Scan for the cell matching the given text and deliver its [x, y] coordinate at center. 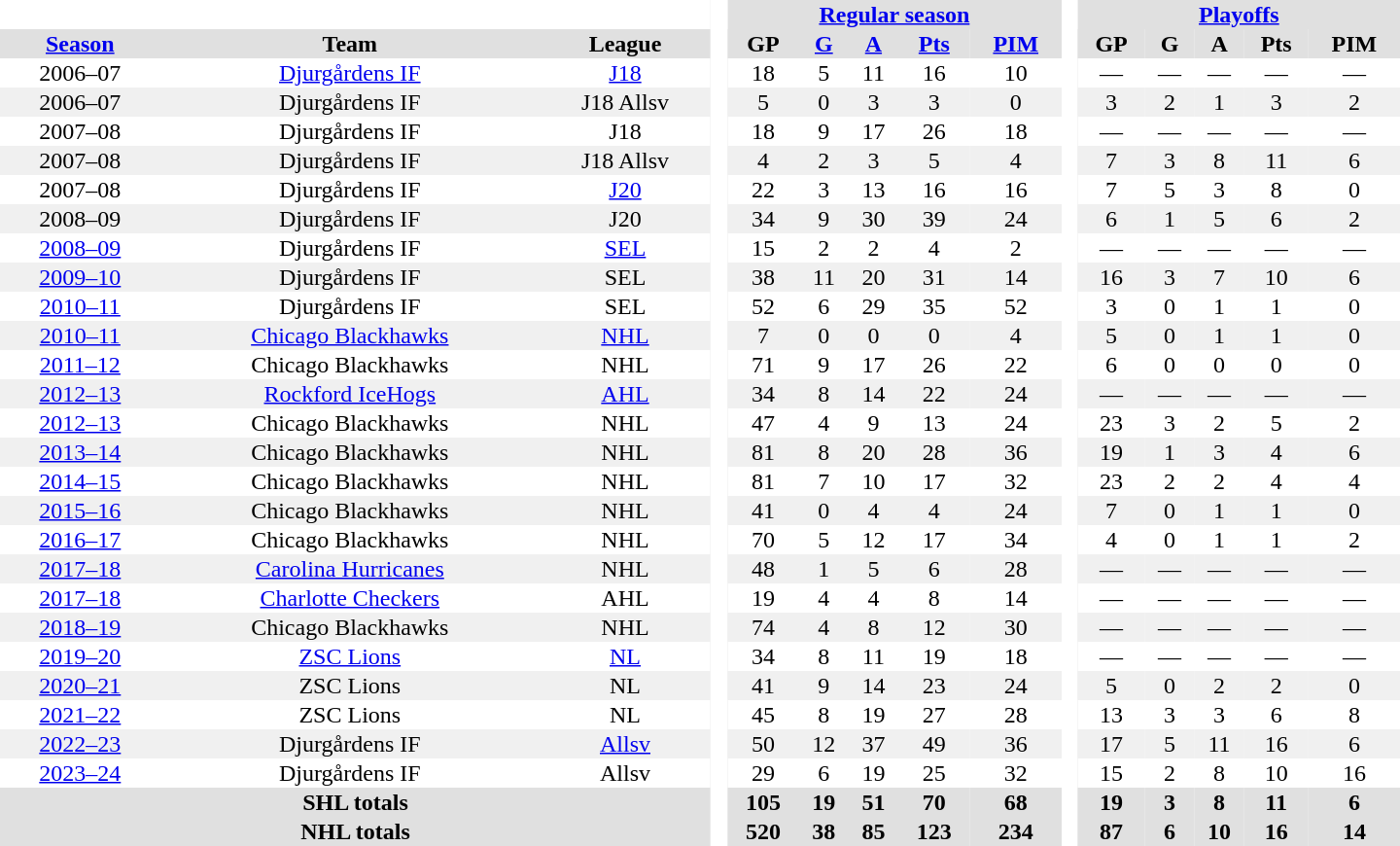
27 [934, 715]
2015–16 [80, 511]
NHL totals [356, 831]
Playoffs [1239, 15]
74 [763, 627]
47 [763, 423]
2013–14 [80, 452]
45 [763, 715]
2021–22 [80, 715]
50 [763, 744]
49 [934, 744]
31 [934, 277]
2011–12 [80, 365]
234 [1016, 831]
SHL totals [356, 802]
39 [934, 219]
Season [80, 44]
Charlotte Checkers [350, 598]
71 [763, 365]
25 [934, 773]
68 [1016, 802]
Regular season [894, 15]
51 [873, 802]
48 [763, 569]
35 [934, 306]
2023–24 [80, 773]
85 [873, 831]
520 [763, 831]
Team [350, 44]
87 [1112, 831]
2016–17 [80, 540]
2019–20 [80, 656]
2009–10 [80, 277]
Carolina Hurricanes [350, 569]
2018–19 [80, 627]
2014–15 [80, 481]
2020–21 [80, 686]
105 [763, 802]
37 [873, 744]
123 [934, 831]
Rockford IceHogs [350, 394]
League [625, 44]
2022–23 [80, 744]
